Identify which cell holds the provided text, then report its [x, y] central coordinate. 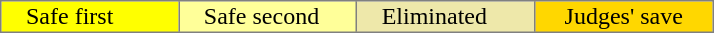
Eliminated [446, 17]
Safe first [90, 17]
Safe second [268, 17]
Judges' save [624, 17]
